Output the (X, Y) coordinate of the center of the cell containing the given text.  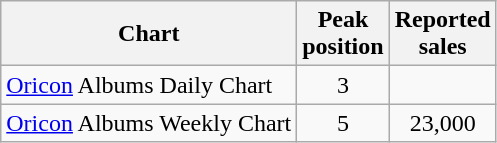
23,000 (442, 123)
5 (343, 123)
Oricon Albums Daily Chart (149, 85)
Reportedsales (442, 34)
Oricon Albums Weekly Chart (149, 123)
Peakposition (343, 34)
3 (343, 85)
Chart (149, 34)
